Locate the cell with the specified text and output its (x, y) center coordinate. 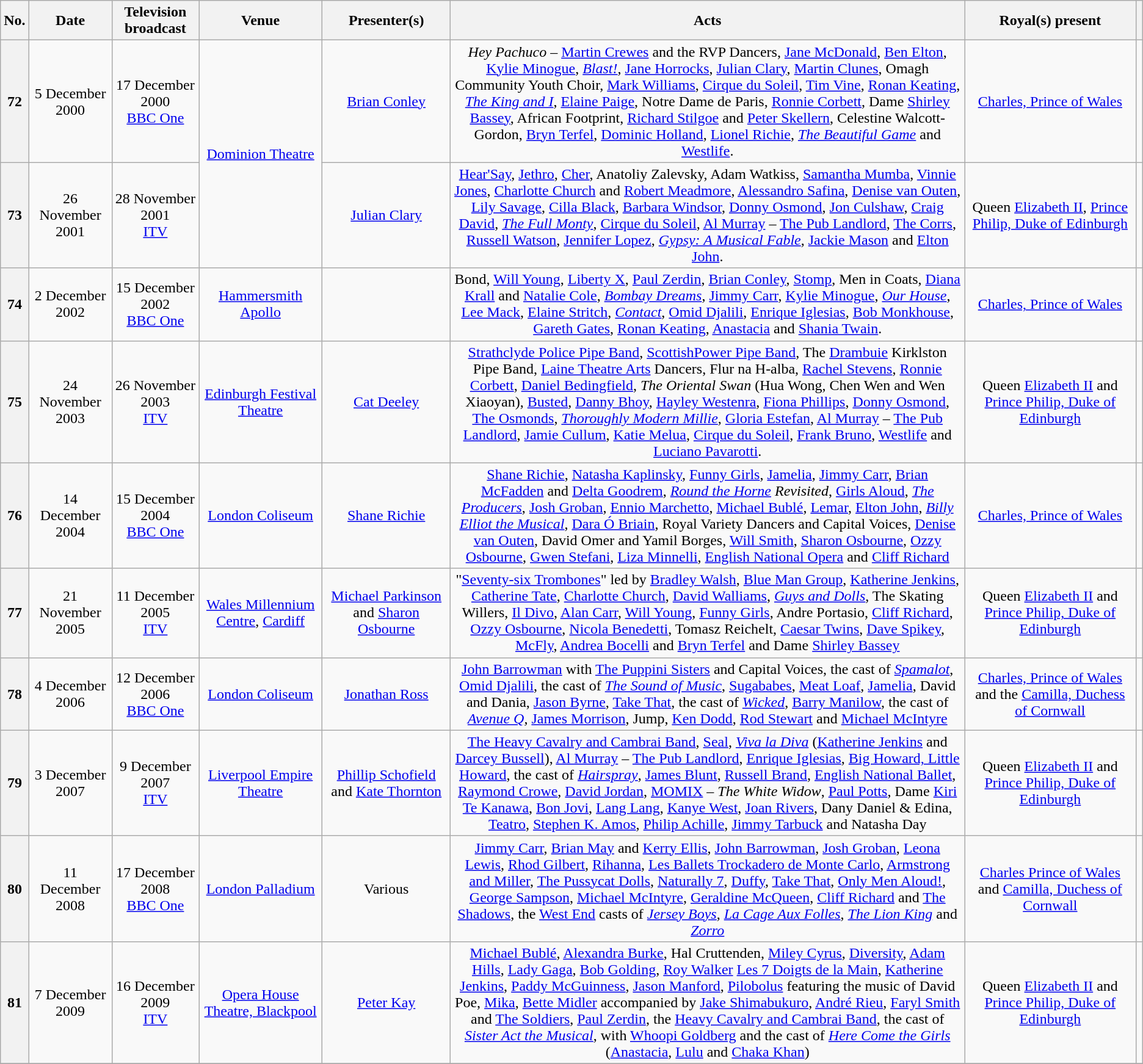
Phillip Schofield and Kate Thornton (386, 783)
Cat Deeley (386, 402)
3 December 2007 (70, 783)
Julian Clary (386, 215)
9 December 2007ITV (155, 783)
Dominion Theatre (261, 154)
26 November 2003ITV (155, 402)
16 December 2009ITV (155, 1002)
Shane Richie (386, 515)
17 December 2008BBC One (155, 889)
73 (15, 215)
17 December 2000BBC One (155, 101)
Venue (261, 21)
79 (15, 783)
14 December 2004 (70, 515)
Brian Conley (386, 101)
Edinburgh Festival Theatre (261, 402)
74 (15, 304)
Opera House Theatre, Blackpool (261, 1002)
Charles Prince of Wales and Camilla, Duchess of Cornwall (1050, 889)
Jonathan Ross (386, 693)
24 November 2003 (70, 402)
7 December 2009 (70, 1002)
Peter Kay (386, 1002)
72 (15, 101)
Television broadcast (155, 21)
Royal(s) present (1050, 21)
28 November 2001ITV (155, 215)
Date (70, 21)
11 December 2005ITV (155, 613)
4 December 2006 (70, 693)
Wales Millennium Centre, Cardiff (261, 613)
21 November 2005 (70, 613)
5 December 2000 (70, 101)
26 November 2001 (70, 215)
2 December 2002 (70, 304)
81 (15, 1002)
Michael Parkinson and Sharon Osbourne (386, 613)
Acts (708, 21)
London Palladium (261, 889)
75 (15, 402)
Queen Elizabeth II, Prince Philip, Duke of Edinburgh (1050, 215)
No. (15, 21)
Charles, Prince of Wales and the Camilla, Duchess of Cornwall (1050, 693)
80 (15, 889)
15 December 2002BBC One (155, 304)
77 (15, 613)
11 December 2008 (70, 889)
15 December 2004BBC One (155, 515)
Various (386, 889)
76 (15, 515)
Liverpool Empire Theatre (261, 783)
78 (15, 693)
Presenter(s) (386, 21)
Hammersmith Apollo (261, 304)
12 December 2006BBC One (155, 693)
